Scan for the cell matching the given text and deliver its (X, Y) coordinate at center. 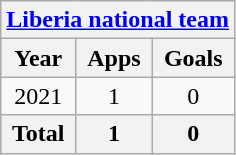
Apps (114, 58)
Total (38, 134)
Year (38, 58)
2021 (38, 96)
Liberia national team (118, 20)
Goals (193, 58)
